Scan for the cell matching the given text and deliver its [x, y] coordinate at center. 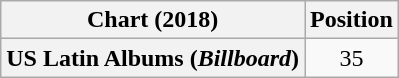
35 [352, 58]
Position [352, 20]
US Latin Albums (Billboard) [153, 58]
Chart (2018) [153, 20]
